Search for the cell housing the specified text and yield its [X, Y] center coordinate. 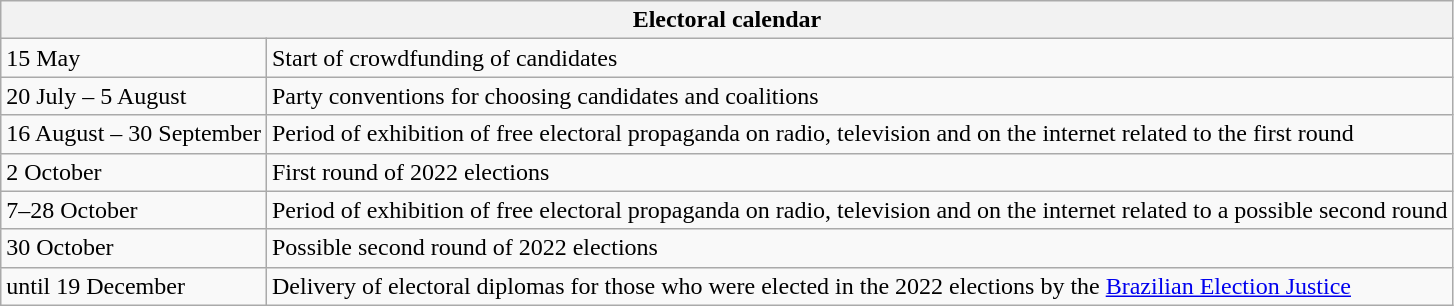
7–28 October [134, 210]
until 19 December [134, 286]
16 August – 30 September [134, 134]
First round of 2022 elections [860, 172]
2 October [134, 172]
Period of exhibition of free electoral propaganda on radio, television and on the internet related to a possible second round [860, 210]
20 July – 5 August [134, 96]
Electoral calendar [727, 20]
Possible second round of 2022 elections [860, 248]
Delivery of electoral diplomas for those who were elected in the 2022 elections by the Brazilian Election Justice [860, 286]
30 October [134, 248]
Period of exhibition of free electoral propaganda on radio, television and on the internet related to the first round [860, 134]
Start of crowdfunding of candidates [860, 58]
Party conventions for choosing candidates and coalitions [860, 96]
15 May [134, 58]
